Find where the given text appears and provide that cell's center as [X, Y] coordinate. 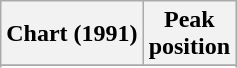
Peakposition [189, 34]
Chart (1991) [72, 34]
